Extract the (X, Y) coordinate from the center of the cell holding the provided text.  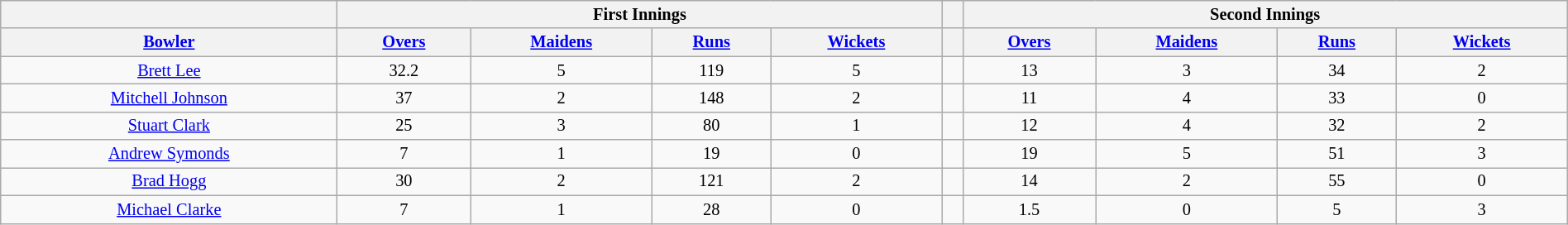
25 (404, 126)
34 (1336, 70)
Andrew Symonds (169, 154)
119 (711, 70)
First Innings (640, 14)
1.5 (1029, 209)
Brad Hogg (169, 181)
Bowler (169, 42)
33 (1336, 98)
32 (1336, 126)
80 (711, 126)
37 (404, 98)
148 (711, 98)
51 (1336, 154)
13 (1029, 70)
32.2 (404, 70)
Mitchell Johnson (169, 98)
121 (711, 181)
28 (711, 209)
Stuart Clark (169, 126)
55 (1336, 181)
Brett Lee (169, 70)
11 (1029, 98)
Michael Clarke (169, 209)
12 (1029, 126)
Second Innings (1265, 14)
30 (404, 181)
14 (1029, 181)
